Search for the cell housing the specified text and yield its [X, Y] center coordinate. 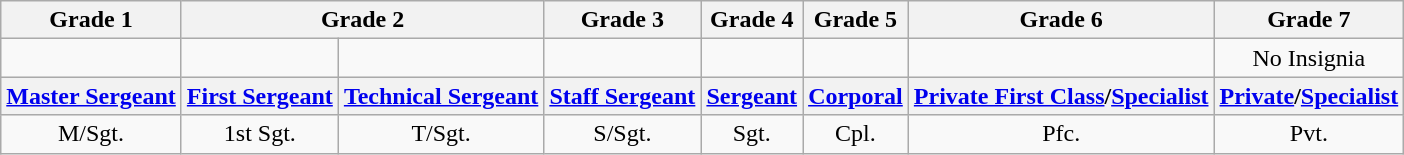
No Insignia [1309, 58]
Grade 3 [622, 20]
Grade 5 [856, 20]
Grade 2 [362, 20]
Grade 4 [752, 20]
S/Sgt. [622, 134]
1st Sgt. [260, 134]
Staff Sergeant [622, 96]
Grade 1 [92, 20]
T/Sgt. [441, 134]
Pfc. [1061, 134]
M/Sgt. [92, 134]
Private/Specialist [1309, 96]
Corporal [856, 96]
Master Sergeant [92, 96]
Sgt. [752, 134]
Private First Class/Specialist [1061, 96]
Sergeant [752, 96]
First Sergeant [260, 96]
Grade 6 [1061, 20]
Grade 7 [1309, 20]
Pvt. [1309, 134]
Cpl. [856, 134]
Technical Sergeant [441, 96]
